Capture the cell that displays the provided text and extract its [x, y] central coordinate. 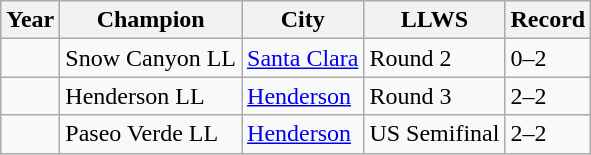
US Semifinal [434, 134]
0–2 [548, 58]
Henderson LL [151, 96]
Round 2 [434, 58]
City [303, 20]
Santa Clara [303, 58]
Record [548, 20]
Champion [151, 20]
Year [30, 20]
Round 3 [434, 96]
Paseo Verde LL [151, 134]
LLWS [434, 20]
Snow Canyon LL [151, 58]
